Extract the (x, y) coordinate from the center of the cell holding the provided text.  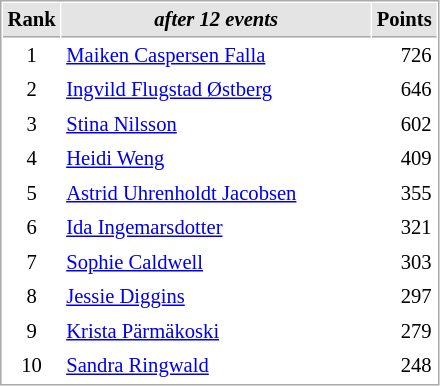
Rank (32, 20)
5 (32, 194)
2 (32, 90)
1 (32, 56)
3 (32, 124)
Heidi Weng (216, 158)
after 12 events (216, 20)
726 (404, 56)
602 (404, 124)
Maiken Caspersen Falla (216, 56)
9 (32, 332)
4 (32, 158)
Astrid Uhrenholdt Jacobsen (216, 194)
6 (32, 228)
Ingvild Flugstad Østberg (216, 90)
10 (32, 366)
Sandra Ringwald (216, 366)
279 (404, 332)
Jessie Diggins (216, 296)
Stina Nilsson (216, 124)
8 (32, 296)
321 (404, 228)
Sophie Caldwell (216, 262)
355 (404, 194)
Points (404, 20)
409 (404, 158)
Ida Ingemarsdotter (216, 228)
297 (404, 296)
303 (404, 262)
7 (32, 262)
248 (404, 366)
646 (404, 90)
Krista Pärmäkoski (216, 332)
